Return the (X, Y) coordinate for the center point of the cell that contains the specified text.  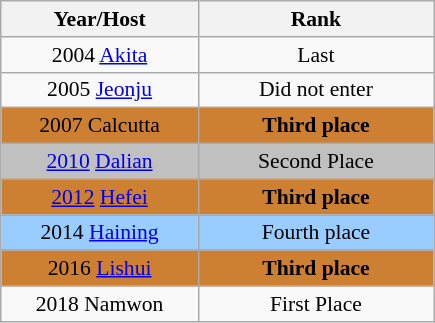
Fourth place (316, 233)
2007 Calcutta (100, 126)
Rank (316, 19)
2004 Akita (100, 55)
Did not enter (316, 90)
2012 Hefei (100, 197)
Last (316, 55)
Year/Host (100, 19)
2014 Haining (100, 233)
Second Place (316, 162)
2018 Namwon (100, 304)
2010 Dalian (100, 162)
First Place (316, 304)
2005 Jeonju (100, 90)
2016 Lishui (100, 269)
